Return the [X, Y] coordinate for the center point of the cell that contains the specified text.  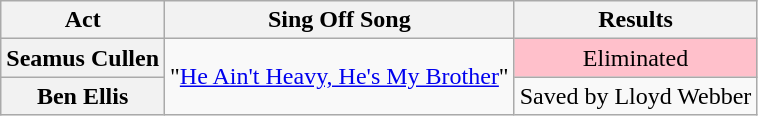
Ben Ellis [83, 96]
Eliminated [636, 58]
Sing Off Song [340, 20]
Act [83, 20]
"He Ain't Heavy, He's My Brother" [340, 77]
Results [636, 20]
Seamus Cullen [83, 58]
Saved by Lloyd Webber [636, 96]
